Return [x, y] of the center of cell containing provided text 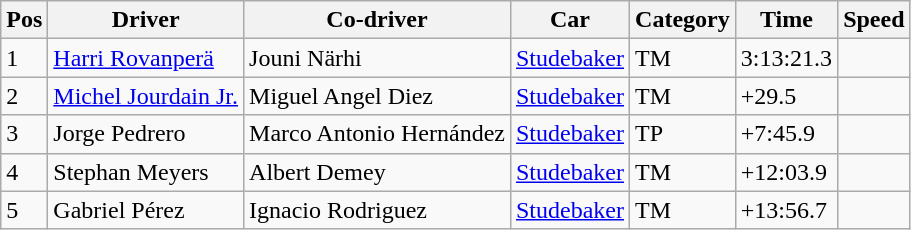
Time [786, 20]
+12:03.9 [786, 172]
Jorge Pedrero [146, 134]
4 [24, 172]
TP [683, 134]
2 [24, 96]
Marco Antonio Hernández [378, 134]
Ignacio Rodriguez [378, 210]
+13:56.7 [786, 210]
Albert Demey [378, 172]
Miguel Angel Diez [378, 96]
+7:45.9 [786, 134]
Category [683, 20]
Gabriel Pérez [146, 210]
3:13:21.3 [786, 58]
Speed [874, 20]
1 [24, 58]
Co-driver [378, 20]
+29.5 [786, 96]
Michel Jourdain Jr. [146, 96]
Harri Rovanperä [146, 58]
Driver [146, 20]
Car [570, 20]
5 [24, 210]
3 [24, 134]
Stephan Meyers [146, 172]
Pos [24, 20]
Jouni Närhi [378, 58]
